Locate the cell with the specified text and output its [X, Y] center coordinate. 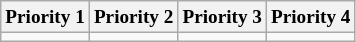
Priority 4 [310, 17]
Priority 1 [46, 17]
Priority 3 [222, 17]
Priority 2 [134, 17]
